Find where the given text appears and provide that cell's center as [x, y] coordinate. 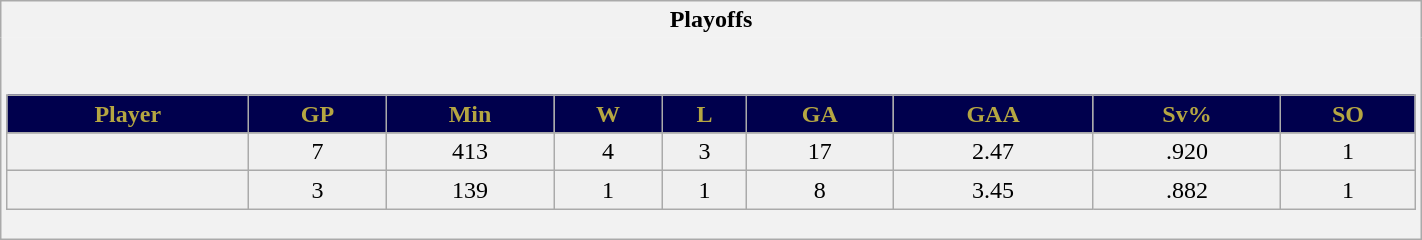
4 [608, 152]
.882 [1187, 190]
Min [470, 114]
W [608, 114]
139 [470, 190]
Player [128, 114]
SO [1348, 114]
Sv% [1187, 114]
2.47 [993, 152]
17 [820, 152]
3.45 [993, 190]
Player GP Min W L GA GAA Sv% SO 7 413 4 3 17 2.47 .920 1 3 139 1 1 8 3.45 .882 1 [711, 138]
.920 [1187, 152]
7 [318, 152]
Playoffs [711, 20]
GAA [993, 114]
8 [820, 190]
413 [470, 152]
GP [318, 114]
L [705, 114]
GA [820, 114]
